Identify which cell holds the provided text, then report its (X, Y) central coordinate. 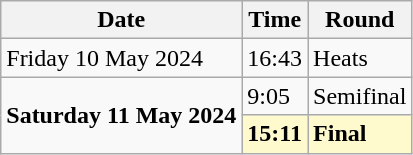
Friday 10 May 2024 (122, 58)
Final (360, 134)
Round (360, 20)
15:11 (275, 134)
Saturday 11 May 2024 (122, 115)
Heats (360, 58)
9:05 (275, 96)
16:43 (275, 58)
Date (122, 20)
Semifinal (360, 96)
Time (275, 20)
